Determine the [X, Y] coordinate at the center of the cell enclosing the given text.  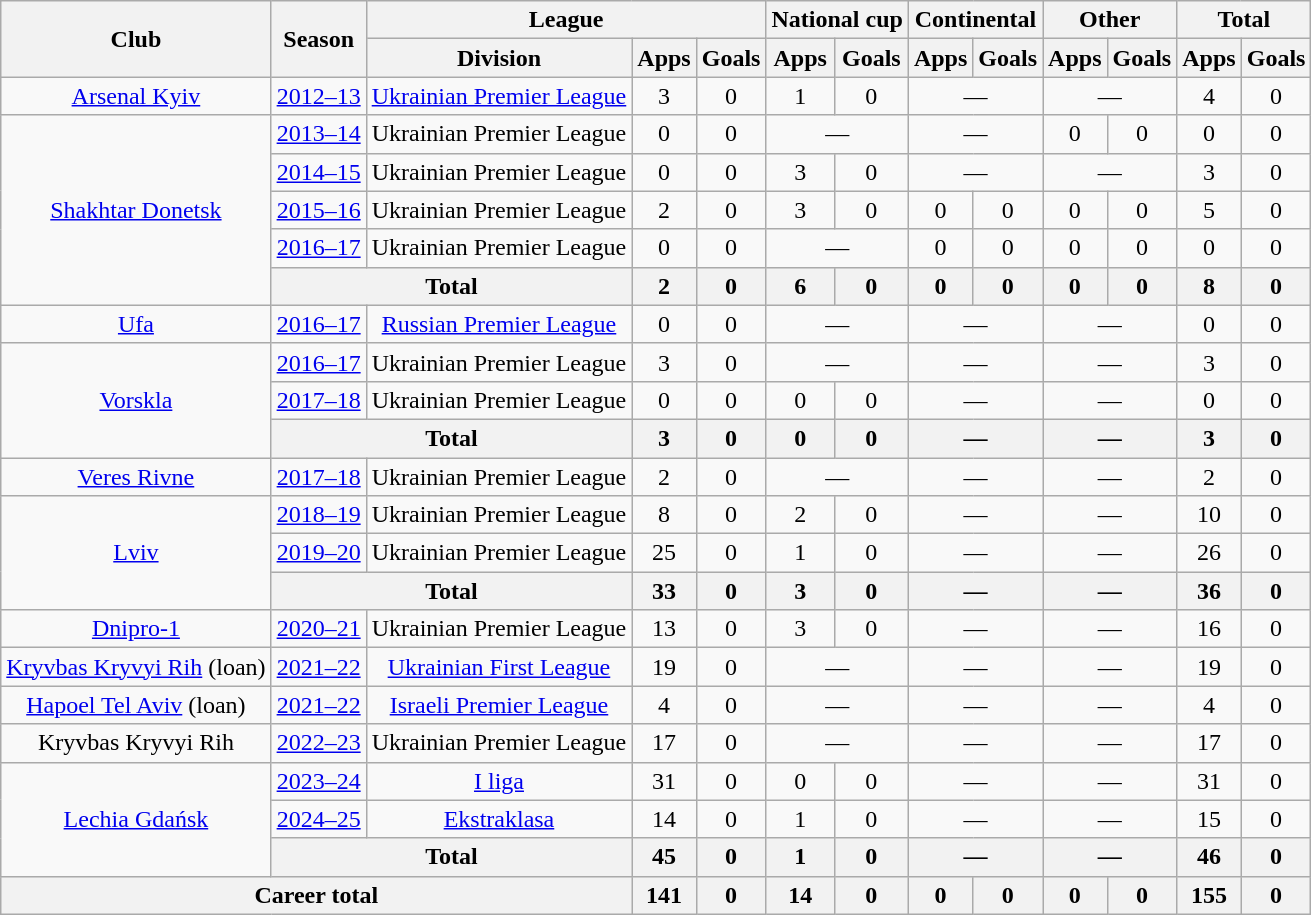
2022–23 [318, 743]
15 [1209, 819]
Vorskla [136, 400]
League [566, 20]
Hapoel Tel Aviv (loan) [136, 705]
5 [1209, 210]
2014–15 [318, 172]
13 [664, 629]
Season [318, 39]
2020–21 [318, 629]
141 [664, 895]
2013–14 [318, 134]
Ufa [136, 324]
6 [800, 286]
Continental [975, 20]
46 [1209, 857]
Lechia Gdańsk [136, 819]
2019–20 [318, 553]
2015–16 [318, 210]
36 [1209, 591]
Kryvbas Kryvyi Rih (loan) [136, 667]
Division [499, 58]
Veres Rivne [136, 477]
Arsenal Kyiv [136, 96]
National cup [837, 20]
Ekstraklasa [499, 819]
Career total [316, 895]
10 [1209, 515]
16 [1209, 629]
2024–25 [318, 819]
I liga [499, 781]
Ukrainian First League [499, 667]
Russian Premier League [499, 324]
Lviv [136, 553]
25 [664, 553]
33 [664, 591]
Dnipro-1 [136, 629]
2023–24 [318, 781]
Club [136, 39]
2012–13 [318, 96]
45 [664, 857]
Shakhtar Donetsk [136, 210]
Kryvbas Kryvyi Rih [136, 743]
Other [1110, 20]
2018–19 [318, 515]
155 [1209, 895]
Israeli Premier League [499, 705]
26 [1209, 553]
